Output the [x, y] coordinate of the center of the cell containing the given text.  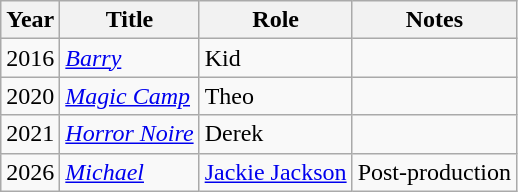
Role [276, 20]
Post-production [434, 172]
Theo [276, 96]
2021 [30, 134]
2016 [30, 58]
2020 [30, 96]
Notes [434, 20]
Title [130, 20]
Horror Noire [130, 134]
2026 [30, 172]
Kid [276, 58]
Barry [130, 58]
Jackie Jackson [276, 172]
Year [30, 20]
Derek [276, 134]
Magic Camp [130, 96]
Michael [130, 172]
